Determine the [x, y] coordinate at the center of the cell enclosing the given text.  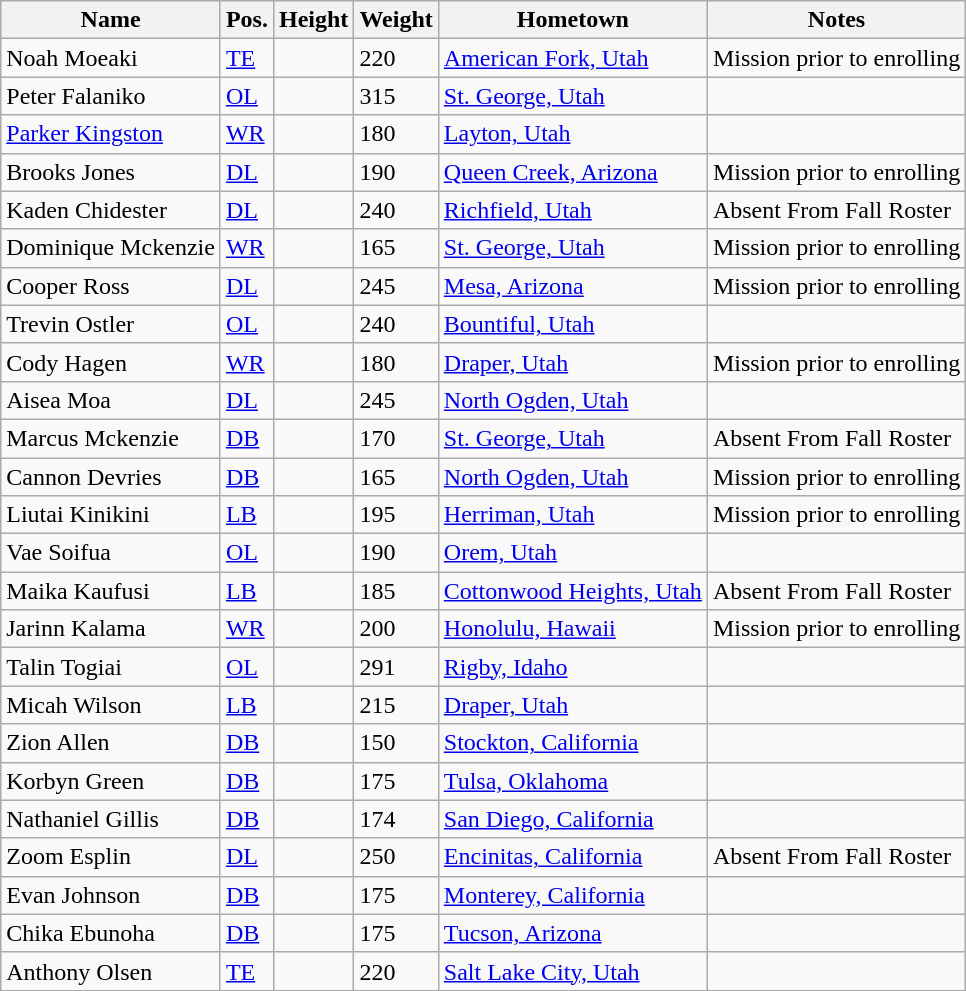
Marcus Mckenzie [111, 438]
Pos. [246, 20]
Cottonwood Heights, Utah [572, 591]
Honolulu, Hawaii [572, 629]
Tulsa, Oklahoma [572, 781]
250 [396, 857]
Aisea Moa [111, 400]
185 [396, 591]
Encinitas, California [572, 857]
Rigby, Idaho [572, 667]
Salt Lake City, Utah [572, 971]
Bountiful, Utah [572, 324]
Height [313, 20]
Evan Johnson [111, 895]
Cannon Devries [111, 477]
Richfield, Utah [572, 210]
Cooper Ross [111, 286]
Nathaniel Gillis [111, 819]
Parker Kingston [111, 134]
Name [111, 20]
Zoom Esplin [111, 857]
Dominique Mckenzie [111, 248]
291 [396, 667]
Weight [396, 20]
150 [396, 743]
Queen Creek, Arizona [572, 172]
Maika Kaufusi [111, 591]
Orem, Utah [572, 553]
Hometown [572, 20]
Noah Moeaki [111, 58]
Jarinn Kalama [111, 629]
215 [396, 705]
Peter Falaniko [111, 96]
Kaden Chidester [111, 210]
Liutai Kinikini [111, 515]
Herriman, Utah [572, 515]
Korbyn Green [111, 781]
170 [396, 438]
Zion Allen [111, 743]
Brooks Jones [111, 172]
San Diego, California [572, 819]
200 [396, 629]
Cody Hagen [111, 362]
315 [396, 96]
Talin Togiai [111, 667]
Monterey, California [572, 895]
Vae Soifua [111, 553]
Stockton, California [572, 743]
174 [396, 819]
195 [396, 515]
Tucson, Arizona [572, 933]
Trevin Ostler [111, 324]
Notes [836, 20]
Mesa, Arizona [572, 286]
Layton, Utah [572, 134]
Chika Ebunoha [111, 933]
American Fork, Utah [572, 58]
Anthony Olsen [111, 971]
Micah Wilson [111, 705]
